Detect which cell encompasses the target text, then output its (X, Y) center coordinate. 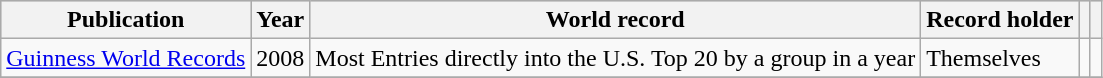
Record holder (1000, 20)
Most Entries directly into the U.S. Top 20 by a group in a year (616, 58)
Guinness World Records (126, 58)
Publication (126, 20)
World record (616, 20)
Themselves (1000, 58)
Year (280, 20)
2008 (280, 58)
